Search for the cell housing the specified text and yield its (x, y) center coordinate. 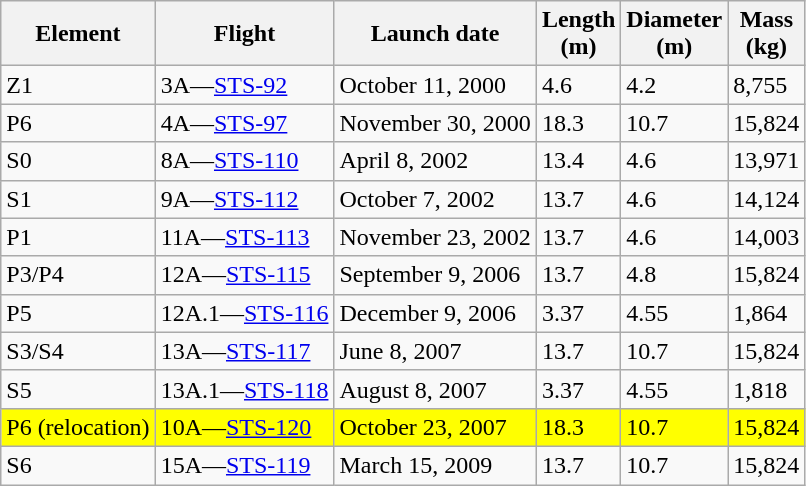
13A—STS-117 (244, 351)
P3/P4 (78, 275)
November 30, 2000 (435, 123)
4A—STS-97 (244, 123)
October 23, 2007 (435, 427)
1,818 (766, 389)
S3/S4 (78, 351)
S1 (78, 199)
Mass(kg) (766, 34)
October 11, 2000 (435, 85)
S6 (78, 465)
14,003 (766, 237)
4.2 (674, 85)
October 7, 2002 (435, 199)
P1 (78, 237)
12A—STS-115 (244, 275)
3A—STS-92 (244, 85)
P6 (relocation) (78, 427)
P6 (78, 123)
September 9, 2006 (435, 275)
S0 (78, 161)
14,124 (766, 199)
13A.1—STS-118 (244, 389)
August 8, 2007 (435, 389)
Z1 (78, 85)
Length(m) (578, 34)
13.4 (578, 161)
April 8, 2002 (435, 161)
8,755 (766, 85)
10A—STS-120 (244, 427)
9A—STS-112 (244, 199)
8A—STS-110 (244, 161)
P5 (78, 313)
December 9, 2006 (435, 313)
November 23, 2002 (435, 237)
Flight (244, 34)
June 8, 2007 (435, 351)
S5 (78, 389)
15A—STS-119 (244, 465)
13,971 (766, 161)
Diameter(m) (674, 34)
12A.1—STS-116 (244, 313)
Element (78, 34)
11A—STS-113 (244, 237)
March 15, 2009 (435, 465)
1,864 (766, 313)
Launch date (435, 34)
4.8 (674, 275)
